Scan for the cell matching the given text and deliver its [x, y] coordinate at center. 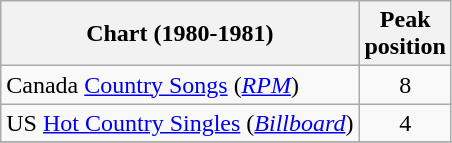
8 [405, 85]
Chart (1980-1981) [180, 34]
Canada Country Songs (RPM) [180, 85]
Peakposition [405, 34]
US Hot Country Singles (Billboard) [180, 123]
4 [405, 123]
